Return (x, y) of the center of cell containing provided text 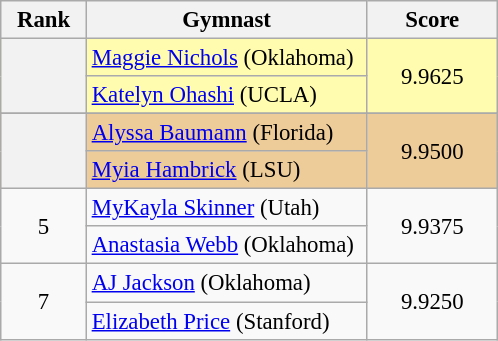
9.9375 (432, 226)
5 (44, 226)
AJ Jackson (Oklahoma) (226, 283)
Rank (44, 20)
MyKayla Skinner (Utah) (226, 208)
9.9500 (432, 152)
Katelyn Ohashi (UCLA) (226, 95)
9.9625 (432, 76)
Myia Hambrick (LSU) (226, 170)
Alyssa Baumann (Florida) (226, 133)
9.9250 (432, 302)
Maggie Nichols (Oklahoma) (226, 58)
Anastasia Webb (Oklahoma) (226, 245)
Elizabeth Price (Stanford) (226, 321)
Gymnast (226, 20)
7 (44, 302)
Score (432, 20)
